For the text-containing cell, return its midpoint in [X, Y] coordinate format. 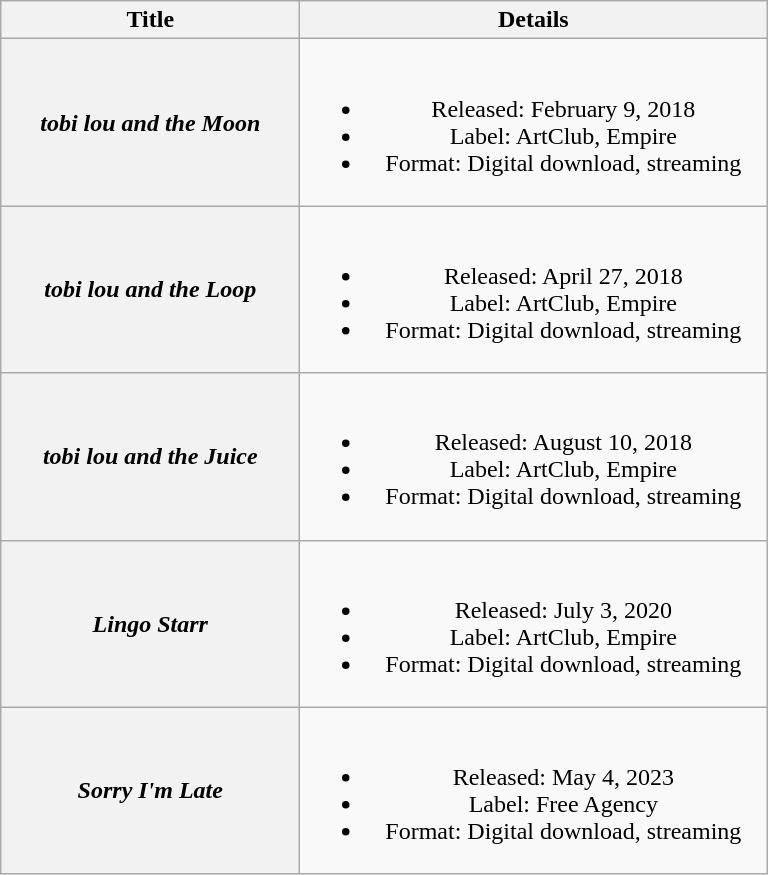
Lingo Starr [150, 624]
Details [534, 20]
Sorry I'm Late [150, 790]
tobi lou and the Moon [150, 122]
tobi lou and the Loop [150, 290]
Released: May 4, 2023Label: Free AgencyFormat: Digital download, streaming [534, 790]
Released: February 9, 2018Label: ArtClub, EmpireFormat: Digital download, streaming [534, 122]
Released: April 27, 2018Label: ArtClub, EmpireFormat: Digital download, streaming [534, 290]
Released: July 3, 2020Label: ArtClub, EmpireFormat: Digital download, streaming [534, 624]
tobi lou and the Juice [150, 456]
Title [150, 20]
Released: August 10, 2018Label: ArtClub, EmpireFormat: Digital download, streaming [534, 456]
